Locate the cell with the specified text and output its [x, y] center coordinate. 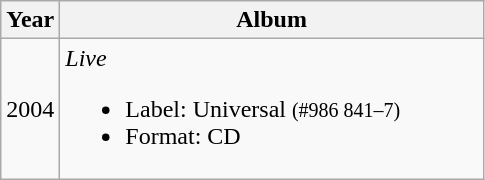
Year [30, 20]
LiveLabel: Universal (#986 841–7)Format: CD [272, 109]
2004 [30, 109]
Album [272, 20]
